Capture the cell that displays the provided text and extract its (x, y) central coordinate. 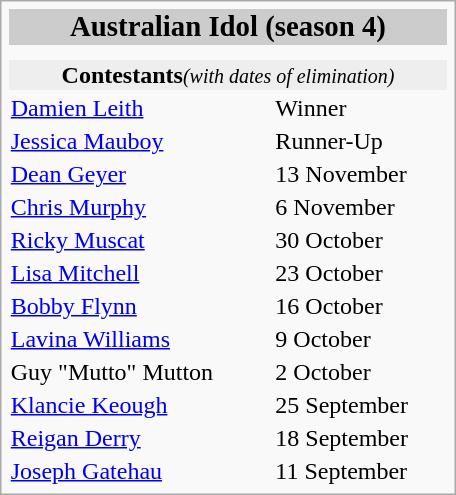
Reigan Derry (140, 438)
16 October (360, 306)
18 September (360, 438)
Lisa Mitchell (140, 273)
Dean Geyer (140, 174)
Ricky Muscat (140, 240)
Joseph Gatehau (140, 471)
Klancie Keough (140, 405)
6 November (360, 207)
Guy "Mutto" Mutton (140, 372)
Lavina Williams (140, 339)
9 October (360, 339)
Contestants(with dates of elimination) (228, 75)
25 September (360, 405)
2 October (360, 372)
Jessica Mauboy (140, 141)
Damien Leith (140, 108)
Chris Murphy (140, 207)
Runner-Up (360, 141)
Australian Idol (season 4) (228, 27)
30 October (360, 240)
11 September (360, 471)
Bobby Flynn (140, 306)
23 October (360, 273)
13 November (360, 174)
Winner (360, 108)
